Locate the cell with the specified text and output its (x, y) center coordinate. 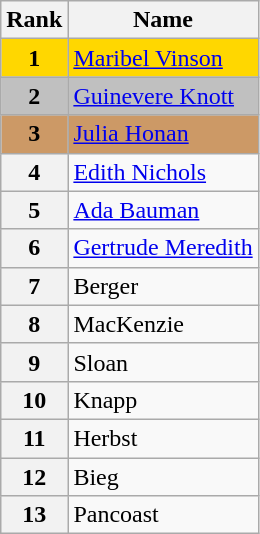
3 (34, 134)
MacKenzie (163, 324)
Name (163, 20)
Edith Nichols (163, 172)
13 (34, 515)
Maribel Vinson (163, 58)
7 (34, 286)
5 (34, 210)
Herbst (163, 438)
6 (34, 248)
9 (34, 362)
Bieg (163, 477)
10 (34, 400)
Gertrude Meredith (163, 248)
1 (34, 58)
Pancoast (163, 515)
Rank (34, 20)
Sloan (163, 362)
Julia Honan (163, 134)
Ada Bauman (163, 210)
4 (34, 172)
Berger (163, 286)
Guinevere Knott (163, 96)
11 (34, 438)
2 (34, 96)
12 (34, 477)
8 (34, 324)
Knapp (163, 400)
